Return the (X, Y) coordinate for the center point of the cell that contains the specified text.  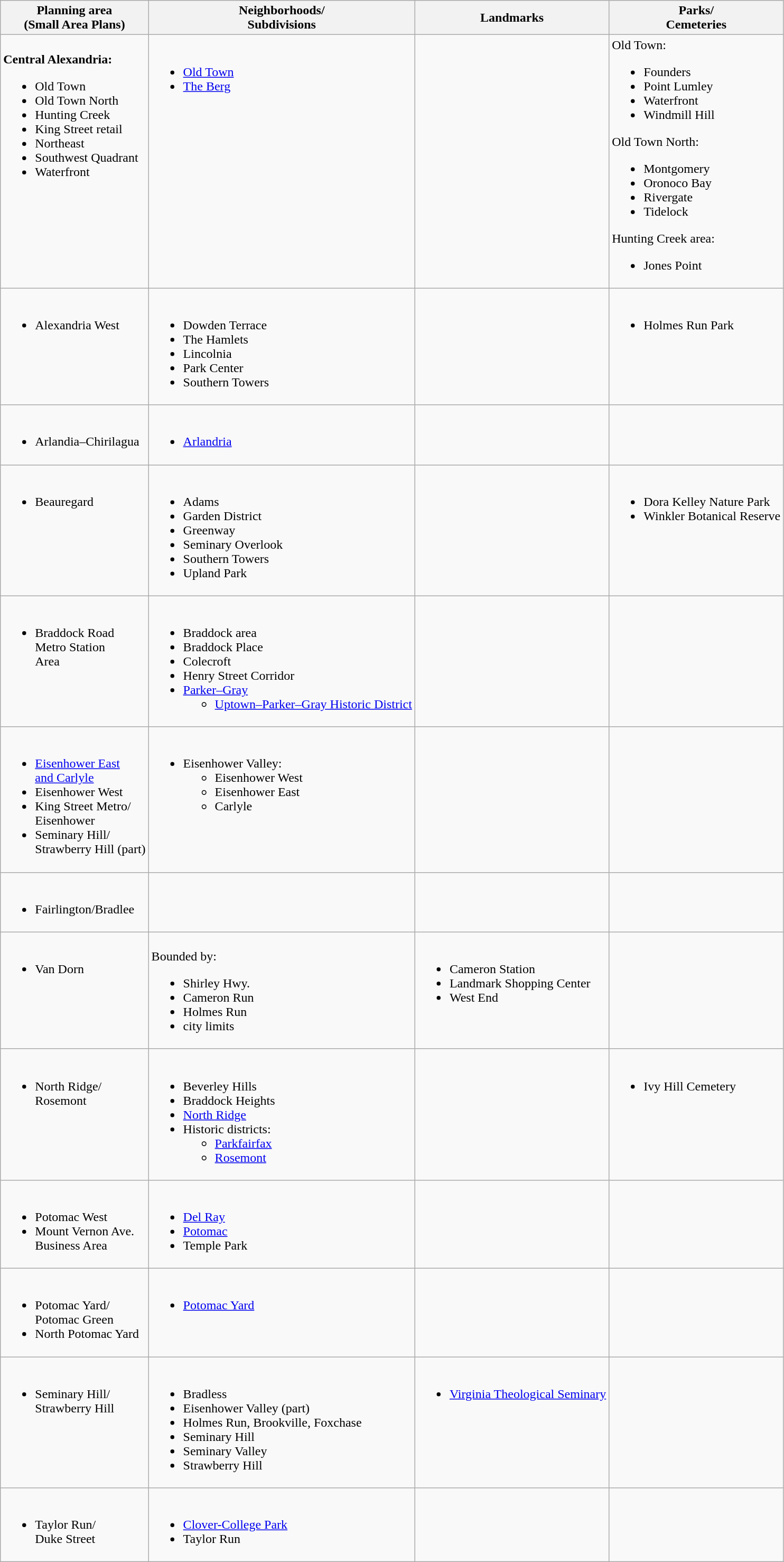
Landmarks (511, 18)
North Ridge/Rosemont (74, 1114)
Potomac Yard/Potomac GreenNorth Potomac Yard (74, 1312)
AdamsGarden DistrictGreenwaySeminary OverlookSouthern TowersUpland Park (282, 530)
Virginia Theological Seminary (511, 1422)
Dowden TerraceThe HamletsLincolniaPark CenterSouthern Towers (282, 347)
Cameron StationLandmark Shopping CenterWest End (511, 991)
Seminary Hill/Strawberry Hill (74, 1422)
Dora Kelley Nature ParkWinkler Botanical Reserve (696, 530)
Braddock areaBraddock PlaceColecroftHenry Street CorridorParker–GrayUptown–Parker–Gray Historic District (282, 661)
Old TownThe Berg (282, 162)
Del RayPotomacTemple Park (282, 1224)
BradlessEisenhower Valley (part)Holmes Run, Brookville, FoxchaseSeminary HillSeminary ValleyStrawberry Hill (282, 1422)
Eisenhower Valley:Eisenhower WestEisenhower EastCarlyle (282, 799)
Parks/Cemeteries (696, 18)
Beverley HillsBraddock HeightsNorth RidgeHistoric districts:ParkfairfaxRosemont (282, 1114)
Holmes Run Park (696, 347)
Clover-College ParkTaylor Run (282, 1525)
Bounded by:Shirley Hwy.Cameron RunHolmes Runcity limits (282, 991)
Potomac Yard (282, 1312)
Arlandria (282, 435)
Beauregard (74, 530)
Taylor Run/Duke Street (74, 1525)
Potomac WestMount Vernon Ave.Business Area (74, 1224)
Neighborhoods/Subdivisions (282, 18)
Fairlington/Bradlee (74, 902)
Old Town:FoundersPoint LumleyWaterfrontWindmill HillOld Town North:MontgomeryOronoco BayRivergateTidelockHunting Creek area:Jones Point (696, 162)
Arlandia–Chirilagua (74, 435)
Braddock RoadMetro StationArea (74, 661)
Ivy Hill Cemetery (696, 1114)
Alexandria West (74, 347)
Van Dorn (74, 991)
Eisenhower Eastand CarlyleEisenhower WestKing Street Metro/EisenhowerSeminary Hill/Strawberry Hill (part) (74, 799)
Planning area(Small Area Plans) (74, 18)
Central Alexandria:Old TownOld Town NorthHunting CreekKing Street retailNortheastSouthwest QuadrantWaterfront (74, 162)
